Determine the (x, y) coordinate at the center of the cell enclosing the given text.  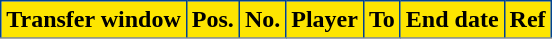
To (382, 20)
End date (452, 20)
Ref (528, 20)
Transfer window (94, 20)
Pos. (212, 20)
No. (262, 20)
Player (325, 20)
